Provide the [x, y] coordinate of the cell's center where the given text is located.  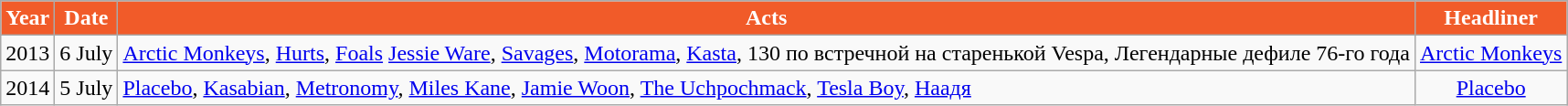
Arctic Monkeys [1490, 53]
Acts [767, 18]
Placebo, Kasabian, Metronomy, Miles Kane, Jamie Woon, The Uchpochmack, Tesla Boy, Наадя [767, 88]
6 July [86, 53]
2014 [27, 88]
Year [27, 18]
Placebo [1490, 88]
5 July [86, 88]
2013 [27, 53]
Date [86, 18]
Arctic Monkeys, Hurts, Foals Jessie Ware, Savages, Motorama, Kasta, 130 по встречной на старенькой Vespa, Легендарные дефиле 76-го года [767, 53]
Headliner [1490, 18]
